Locate the cell with the specified text and output its [x, y] center coordinate. 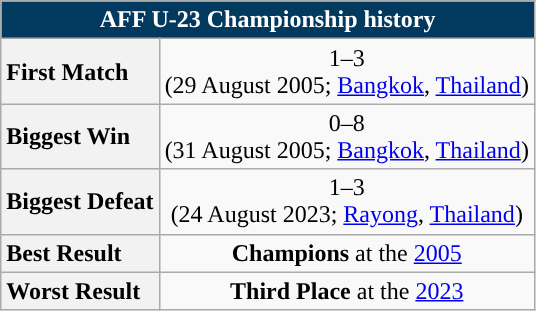
Best Result [80, 253]
First Match [80, 72]
Third Place at the 2023 [346, 291]
Biggest Win [80, 136]
AFF U-23 Championship history [268, 20]
1–3 (24 August 2023; Rayong, Thailand) [346, 202]
Champions at the 2005 [346, 253]
0–8 (31 August 2005; Bangkok, Thailand) [346, 136]
1–3 (29 August 2005; Bangkok, Thailand) [346, 72]
Biggest Defeat [80, 202]
Worst Result [80, 291]
